Output the [X, Y] coordinate of the center of the cell containing the given text.  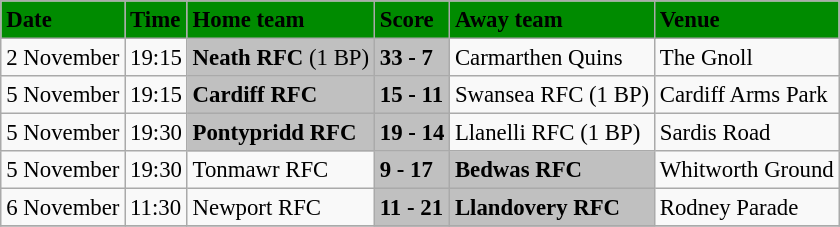
Score [412, 20]
Away team [552, 20]
Whitworth Ground [746, 170]
Rodney Parade [746, 208]
Time [156, 20]
Cardiff Arms Park [746, 95]
Date [63, 20]
Home team [280, 20]
11:30 [156, 208]
Carmarthen Quins [552, 57]
11 - 21 [412, 208]
Neath RFC (1 BP) [280, 57]
Pontypridd RFC [280, 133]
Llandovery RFC [552, 208]
33 - 7 [412, 57]
Venue [746, 20]
Cardiff RFC [280, 95]
Llanelli RFC (1 BP) [552, 133]
2 November [63, 57]
Sardis Road [746, 133]
Swansea RFC (1 BP) [552, 95]
15 - 11 [412, 95]
Newport RFC [280, 208]
19 - 14 [412, 133]
9 - 17 [412, 170]
Tonmawr RFC [280, 170]
The Gnoll [746, 57]
Bedwas RFC [552, 170]
6 November [63, 208]
